Provide the (x, y) coordinate of the cell's center where the given text is located.  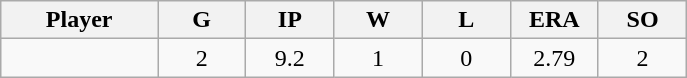
SO (642, 20)
1 (378, 58)
0 (466, 58)
L (466, 20)
W (378, 20)
Player (80, 20)
ERA (554, 20)
9.2 (290, 58)
IP (290, 20)
2.79 (554, 58)
G (202, 20)
